Scan for the cell matching the given text and deliver its [X, Y] coordinate at center. 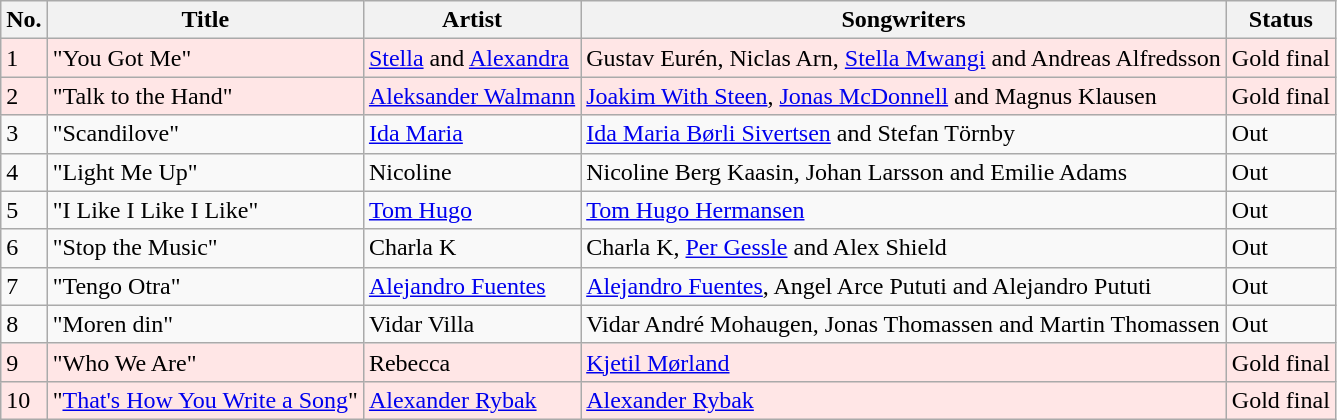
"You Got Me" [205, 58]
"Talk to the Hand" [205, 96]
Artist [472, 20]
Nicoline [472, 172]
Vidar Villa [472, 324]
"That's How You Write a Song" [205, 400]
Ida Maria Børli Sivertsen and Stefan Törnby [904, 134]
Alejandro Fuentes [472, 286]
Charla K, Per Gessle and Alex Shield [904, 248]
1 [24, 58]
Rebecca [472, 362]
Nicoline Berg Kaasin, Johan Larsson and Emilie Adams [904, 172]
"Scandilove" [205, 134]
"Moren din" [205, 324]
"Tengo Otra" [205, 286]
9 [24, 362]
2 [24, 96]
8 [24, 324]
"Who We Are" [205, 362]
No. [24, 20]
Kjetil Mørland [904, 362]
Title [205, 20]
6 [24, 248]
Alejandro Fuentes, Angel Arce Pututi and Alejandro Pututi [904, 286]
Status [1280, 20]
Charla K [472, 248]
"Stop the Music" [205, 248]
"Light Me Up" [205, 172]
Ida Maria [472, 134]
Vidar André Mohaugen, Jonas Thomassen and Martin Thomassen [904, 324]
Stella and Alexandra [472, 58]
Gustav Eurén, Niclas Arn, Stella Mwangi and Andreas Alfredsson [904, 58]
Tom Hugo Hermansen [904, 210]
7 [24, 286]
10 [24, 400]
"I Like I Like I Like" [205, 210]
4 [24, 172]
Aleksander Walmann [472, 96]
Joakim With Steen, Jonas McDonnell and Magnus Klausen [904, 96]
5 [24, 210]
Songwriters [904, 20]
3 [24, 134]
Tom Hugo [472, 210]
